Provide the (x, y) coordinate of the cell's center where the given text is located.  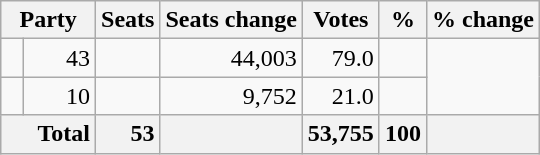
21.0 (340, 96)
10 (59, 96)
Seats change (231, 20)
9,752 (231, 96)
Seats (128, 20)
79.0 (340, 58)
53,755 (340, 134)
Votes (340, 20)
Total (48, 134)
% (402, 20)
100 (402, 134)
% change (482, 20)
44,003 (231, 58)
Party (48, 20)
53 (128, 134)
43 (59, 58)
